Detect which cell encompasses the target text, then output its [x, y] center coordinate. 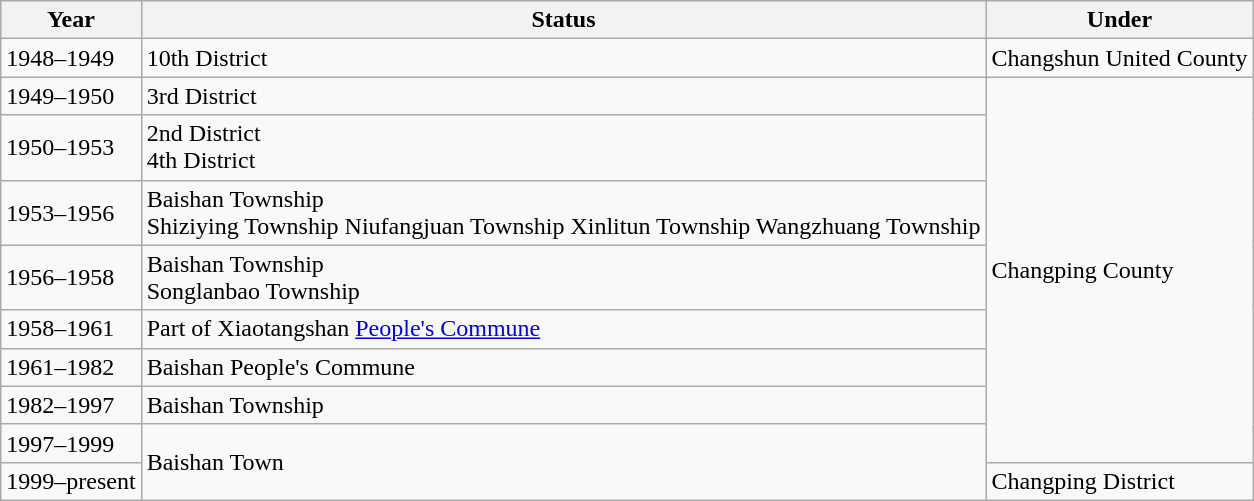
Under [1120, 20]
1997–1999 [71, 443]
Status [564, 20]
Baishan People's Commune [564, 367]
3rd District [564, 96]
Baishan Town [564, 462]
Changping County [1120, 270]
Year [71, 20]
1950–1953 [71, 148]
1999–present [71, 481]
1949–1950 [71, 96]
Baishan TownshipSonglanbao Township [564, 278]
Changshun United County [1120, 58]
1958–1961 [71, 329]
2nd District4th District [564, 148]
Baishan TownshipShiziying Township Niufangjuan Township Xinlitun Township Wangzhuang Township [564, 212]
Baishan Township [564, 405]
1956–1958 [71, 278]
1961–1982 [71, 367]
1953–1956 [71, 212]
1948–1949 [71, 58]
1982–1997 [71, 405]
Part of Xiaotangshan People's Commune [564, 329]
Changping District [1120, 481]
10th District [564, 58]
